Return the [x, y] coordinate for the center point of the cell that contains the specified text.  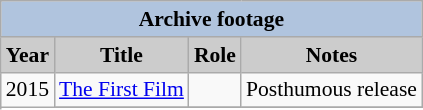
The First Film [122, 90]
Posthumous release [332, 90]
Notes [332, 55]
Year [28, 55]
Role [215, 55]
2015 [28, 90]
Archive footage [212, 19]
Title [122, 55]
